Capture the cell that displays the provided text and extract its [X, Y] central coordinate. 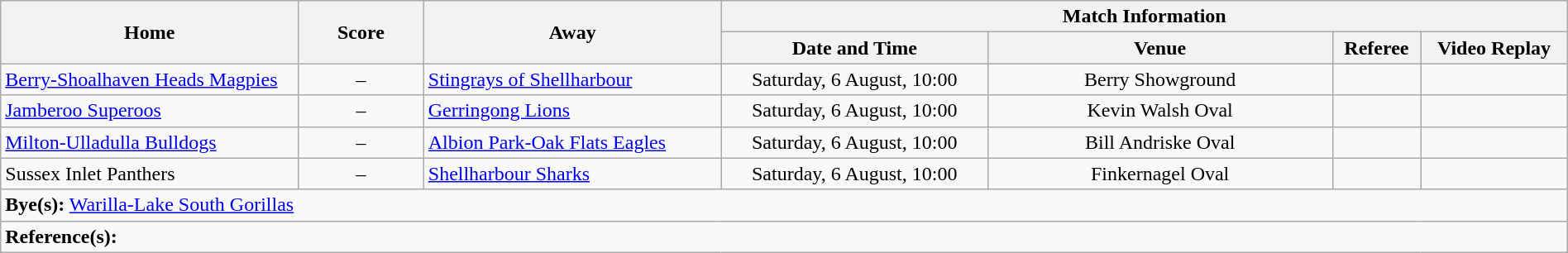
Video Replay [1494, 48]
Berry Showground [1159, 79]
Milton-Ulladulla Bulldogs [150, 142]
Date and Time [854, 48]
Berry-Shoalhaven Heads Magpies [150, 79]
Bye(s): Warilla-Lake South Gorillas [784, 205]
Finkernagel Oval [1159, 174]
Home [150, 32]
Shellharbour Sharks [572, 174]
Score [361, 32]
Jamberoo Superoos [150, 111]
Reference(s): [784, 236]
Stingrays of Shellharbour [572, 79]
Sussex Inlet Panthers [150, 174]
Match Information [1145, 17]
Away [572, 32]
Bill Andriske Oval [1159, 142]
Gerringong Lions [572, 111]
Kevin Walsh Oval [1159, 111]
Referee [1376, 48]
Venue [1159, 48]
Albion Park-Oak Flats Eagles [572, 142]
